Output the [x, y] coordinate of the center of the cell containing the given text.  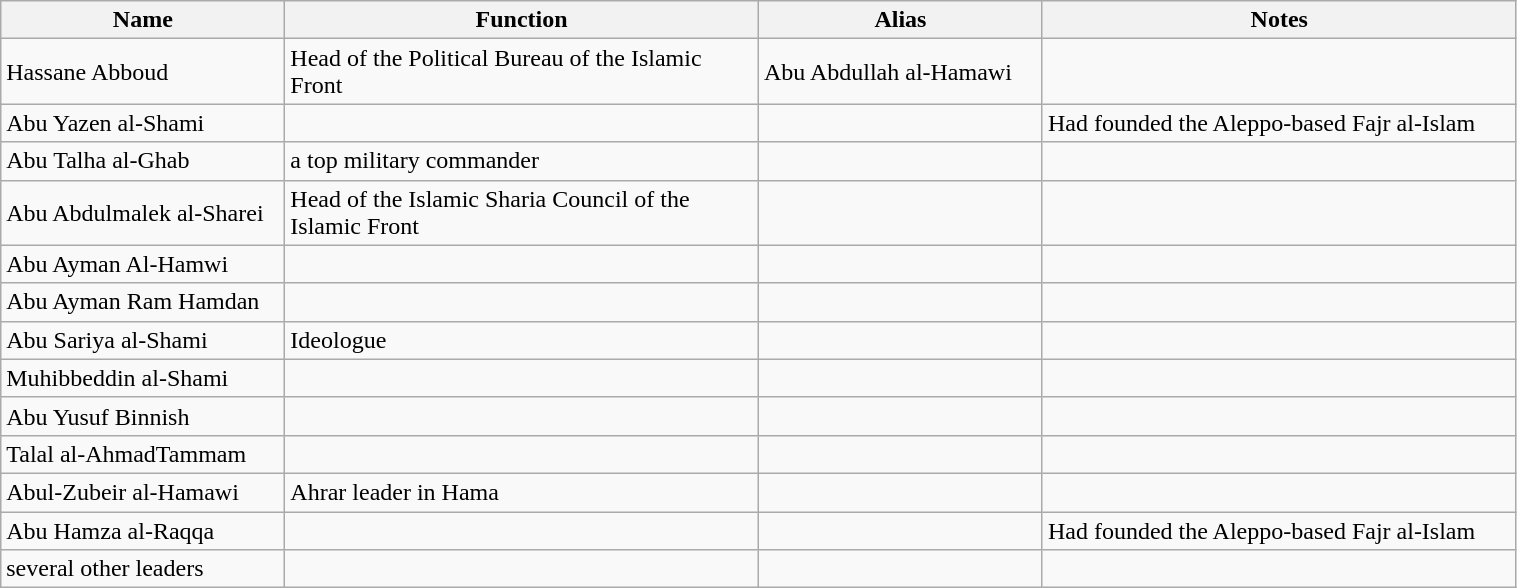
Abul-Zubeir al-Hamawi [143, 492]
Abu Talha al-Ghab [143, 161]
Muhibbeddin al-Shami [143, 378]
Head of the Islamic Sharia Council of the Islamic Front [522, 212]
Abu Yusuf Binnish [143, 416]
Abu Abdullah al-Hamawi [900, 72]
Abu Hamza al-Raqqa [143, 531]
Talal al-AhmadTammam [143, 454]
several other leaders [143, 569]
Notes [1279, 20]
Abu Abdulmalek al-Sharei [143, 212]
Abu Ayman Al-Hamwi [143, 264]
Ideologue [522, 340]
a top military commander [522, 161]
Function [522, 20]
Abu Ayman Ram Hamdan [143, 302]
Hassane Abboud [143, 72]
Head of the Political Bureau of the Islamic Front [522, 72]
Abu Yazen al-Shami [143, 123]
Ahrar leader in Hama [522, 492]
Abu Sariya al-Shami [143, 340]
Name [143, 20]
Alias [900, 20]
